Scan for the cell matching the given text and deliver its [x, y] coordinate at center. 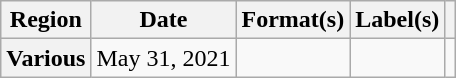
Region [46, 20]
May 31, 2021 [164, 58]
Format(s) [293, 20]
Various [46, 58]
Date [164, 20]
Label(s) [398, 20]
